Scan for the cell matching the given text and deliver its (x, y) coordinate at center. 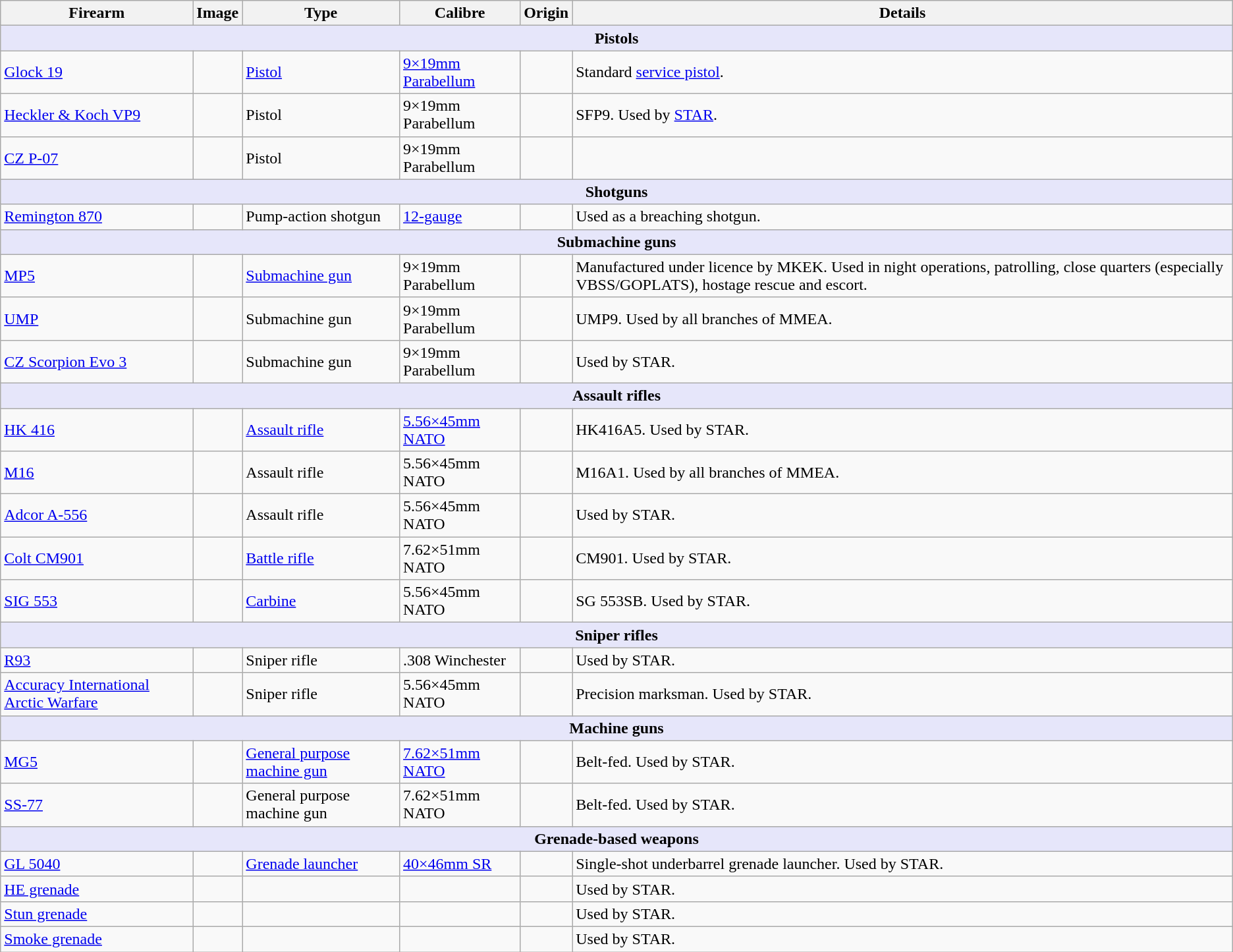
Grenade launcher (321, 864)
Single-shot underbarrel grenade launcher. Used by STAR. (902, 864)
Precision marksman. Used by STAR. (902, 694)
SFP9. Used by STAR. (902, 115)
R93 (97, 660)
Battle rifle (321, 559)
Calibre (460, 13)
M16 (97, 473)
Colt CM901 (97, 559)
Pump-action shotgun (321, 217)
Remington 870 (97, 217)
M16A1. Used by all branches of MMEA. (902, 473)
SS-77 (97, 805)
Shotguns (616, 192)
Stun grenade (97, 914)
Manufactured under licence by MKEK. Used in night operations, patrolling, close quarters (especially VBSS/GOPLATS), hostage rescue and escort. (902, 275)
Submachine guns (616, 242)
.308 Winchester (460, 660)
HK 416 (97, 430)
Accuracy International Arctic Warfare (97, 694)
HK416A5. Used by STAR. (902, 430)
Heckler & Koch VP9 (97, 115)
Details (902, 13)
Glock 19 (97, 72)
Assault rifles (616, 395)
Firearm (97, 13)
Standard service pistol. (902, 72)
UMP9. Used by all branches of MMEA. (902, 319)
MP5 (97, 275)
12-gauge (460, 217)
Carbine (321, 601)
Machine guns (616, 728)
40×46mm SR (460, 864)
Grenade-based weapons (616, 839)
GL 5040 (97, 864)
Adcor A-556 (97, 515)
Used as a breaching shotgun. (902, 217)
CZ Scorpion Evo 3 (97, 361)
HE grenade (97, 889)
Sniper rifles (616, 635)
SIG 553 (97, 601)
Image (217, 13)
Type (321, 13)
Smoke grenade (97, 939)
Pistols (616, 38)
MG5 (97, 762)
SG 553SB. Used by STAR. (902, 601)
Origin (547, 13)
CM901. Used by STAR. (902, 559)
CZ P-07 (97, 158)
UMP (97, 319)
